Pinpoint the cell where the given text exists, returning its (X, Y) midpoint coordinate. 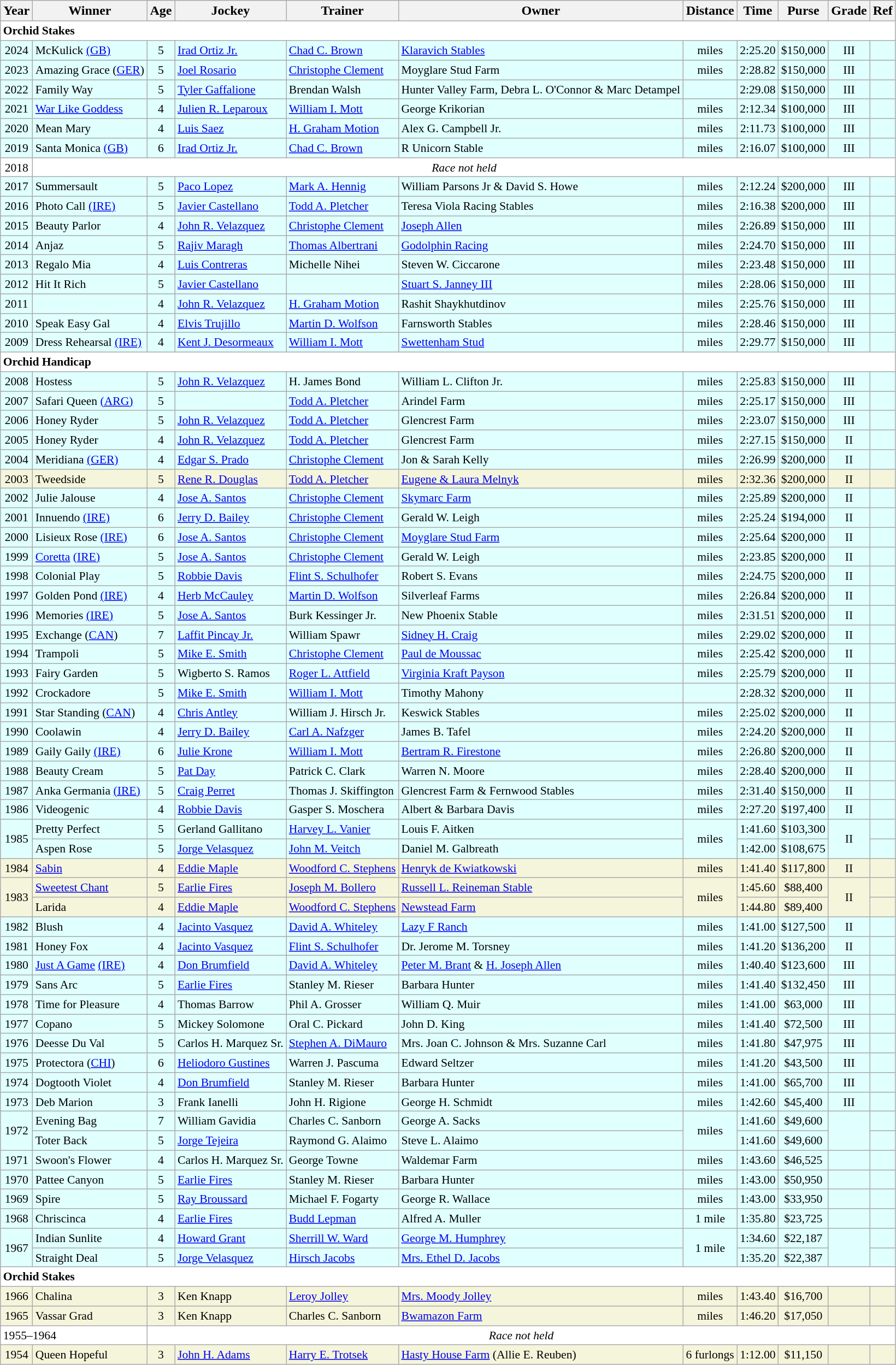
Sweetest Chant (90, 887)
$117,800 (803, 868)
Raymond G. Alaimo (343, 1140)
1993 (16, 673)
Winner (90, 11)
2:26.99 (757, 460)
Eugene & Laura Melnyk (541, 479)
1:35.20 (757, 1257)
1999 (16, 557)
1:41.80 (757, 1043)
Gasper S. Moschera (343, 810)
2:28.46 (757, 323)
Frank Ianelli (231, 1102)
Safari Queen (ARG) (90, 401)
1978 (16, 1004)
1:42.00 (757, 849)
Mickey Solomone (231, 1024)
2:26.89 (757, 226)
William L. Clifton Jr. (541, 381)
2:25.89 (757, 498)
Alfred A. Muller (541, 1219)
2:23.48 (757, 264)
Gerland Gallitano (231, 829)
Mrs. Ethel D. Jacobs (541, 1257)
Vassar Grad (90, 1316)
$88,400 (803, 887)
1997 (16, 596)
2:25.76 (757, 304)
Age (161, 11)
Louis F. Aitken (541, 829)
2:26.80 (757, 751)
1968 (16, 1219)
$103,300 (803, 829)
1970 (16, 1180)
$136,200 (803, 946)
Laffit Pincay Jr. (231, 634)
New Phoenix Stable (541, 615)
Exchange (CAN) (90, 634)
Beauty Parlor (90, 226)
Owner (541, 11)
1996 (16, 615)
Peter M. Brant & H. Joseph Allen (541, 966)
Steve L. Alaimo (541, 1140)
Rashit Shaykhutdinov (541, 304)
Sabin (90, 868)
Santa Monica (GB) (90, 148)
Trainer (343, 11)
Thomas J. Skiffington (343, 790)
2:26.84 (757, 596)
1977 (16, 1024)
Waldemar Farm (541, 1160)
Stephen A. DiMauro (343, 1043)
Rene R. Douglas (231, 479)
Luis Contreras (231, 264)
James B. Tafel (541, 732)
Howard Grant (231, 1238)
Distance (710, 11)
2:25.20 (757, 50)
1955–1964 (74, 1335)
1:43.40 (757, 1296)
$72,500 (803, 1024)
George A. Sacks (541, 1121)
Summersault (90, 187)
Bertram R. Firestone (541, 751)
1:45.60 (757, 887)
2:25.17 (757, 401)
William J. Hirsch Jr. (343, 713)
Swettenham Stud (541, 343)
Roger L. Attfield (343, 673)
War Like Goddess (90, 109)
2002 (16, 498)
1983 (16, 897)
Carl A. Nafzger (343, 732)
Queen Hopeful (90, 1355)
Evening Bag (90, 1121)
Arindel Farm (541, 401)
2014 (16, 245)
$89,400 (803, 907)
Protectora (CHI) (90, 1063)
Mark A. Hennig (343, 187)
Trampoli (90, 654)
2019 (16, 148)
2:25.42 (757, 654)
Godolphin Racing (541, 245)
2017 (16, 187)
Craig Perret (231, 790)
$132,450 (803, 985)
1989 (16, 751)
Gaily Gaily (IRE) (90, 751)
Jon & Sarah Kelly (541, 460)
$197,400 (803, 810)
1954 (16, 1355)
2012 (16, 284)
1995 (16, 634)
Mean Mary (90, 128)
2:29.77 (757, 343)
1991 (16, 713)
Hunter Valley Farm, Debra L. O'Connor & Marc Detampel (541, 90)
Edward Seltzer (541, 1063)
2:16.07 (757, 148)
Lisieux Rose (IRE) (90, 537)
Sidney H. Craig (541, 634)
George H. Schmidt (541, 1102)
Russell L. Reineman Stable (541, 887)
2011 (16, 304)
Anjaz (90, 245)
William Parsons Jr & David S. Howe (541, 187)
Farnsworth Stables (541, 323)
Honey Fox (90, 946)
Warren J. Pascuma (343, 1063)
Warren N. Moore (541, 771)
Sans Arc (90, 985)
Swoon's Flower (90, 1160)
Chalina (90, 1296)
$22,387 (803, 1257)
Joseph M. Bollero (343, 887)
Michael F. Fogarty (343, 1199)
2006 (16, 420)
$47,975 (803, 1043)
2:25.64 (757, 537)
Mrs. Joan C. Johnson & Mrs. Suzanne Carl (541, 1043)
2:24.70 (757, 245)
2:24.20 (757, 732)
1980 (16, 966)
2:23.85 (757, 557)
Robert S. Evans (541, 576)
John M. Veitch (343, 849)
2:31.51 (757, 615)
Phil A. Grosser (343, 1004)
1966 (16, 1296)
Family Way (90, 90)
1:46.20 (757, 1316)
Henryk de Kwiatkowski (541, 868)
Fairy Garden (90, 673)
Albert & Barbara Davis (541, 810)
1988 (16, 771)
2024 (16, 50)
Pattee Canyon (90, 1180)
1972 (16, 1131)
Rajiv Maragh (231, 245)
Larida (90, 907)
2:12.24 (757, 187)
2:16.38 (757, 206)
1969 (16, 1199)
Deesse Du Val (90, 1043)
Harvey L. Vanier (343, 829)
John H. Adams (231, 1355)
Meridiana (GER) (90, 460)
$45,400 (803, 1102)
Virginia Kraft Payson (541, 673)
Time for Pleasure (90, 1004)
Glencrest Farm & Fernwood Stables (541, 790)
2005 (16, 440)
Ref (883, 11)
$33,950 (803, 1199)
1981 (16, 946)
Jorge Tejeira (231, 1140)
1:12.00 (757, 1355)
2:31.40 (757, 790)
Grade (849, 11)
Beauty Cream (90, 771)
Innuendo (IRE) (90, 517)
6 furlongs (710, 1355)
Golden Pond (IRE) (90, 596)
R Unicorn Stable (541, 148)
Burk Kessinger Jr. (343, 615)
1979 (16, 985)
1:40.40 (757, 966)
2000 (16, 537)
1:34.60 (757, 1238)
2:25.02 (757, 713)
Ray Broussard (231, 1199)
Kent J. Desormeaux (231, 343)
Coolawin (90, 732)
Purse (803, 11)
$63,000 (803, 1004)
2:23.07 (757, 420)
2013 (16, 264)
1998 (16, 576)
2:28.40 (757, 771)
Sherrill W. Ward (343, 1238)
1973 (16, 1102)
Michelle Nihei (343, 264)
1965 (16, 1316)
Newstead Farm (541, 907)
Deb Marion (90, 1102)
Pretty Perfect (90, 829)
$23,725 (803, 1219)
Daniel M. Galbreath (541, 849)
Just A Game (IRE) (90, 966)
Dr. Jerome M. Torsney (541, 946)
Herb McCauley (231, 596)
Memories (IRE) (90, 615)
2004 (16, 460)
Hasty House Farm (Allie E. Reuben) (541, 1355)
1:44.80 (757, 907)
John H. Rigione (343, 1102)
Brendan Walsh (343, 90)
Star Standing (CAN) (90, 713)
Hostess (90, 381)
Edgar S. Prado (231, 460)
McKulick (GB) (90, 50)
2015 (16, 226)
Joel Rosario (231, 70)
Heliodoro Gustines (231, 1063)
$65,700 (803, 1082)
2:32.36 (757, 479)
$108,675 (803, 849)
1994 (16, 654)
Teresa Viola Racing Stables (541, 206)
Colonial Play (90, 576)
$17,050 (803, 1316)
1:43.60 (757, 1160)
Mrs. Moody Jolley (541, 1296)
Lazy F Ranch (541, 927)
2016 (16, 206)
1992 (16, 693)
George R. Wallace (541, 1199)
2:28.06 (757, 284)
$50,950 (803, 1180)
2010 (16, 323)
Elvis Trujillo (231, 323)
1975 (16, 1063)
2:27.20 (757, 810)
Straight Deal (90, 1257)
$11,150 (803, 1355)
Klaravich Stables (541, 50)
2020 (16, 128)
Dogtooth Violet (90, 1082)
2:25.79 (757, 673)
2:11.73 (757, 128)
1971 (16, 1160)
Thomas Barrow (231, 1004)
1:42.60 (757, 1102)
2001 (16, 517)
Anka Germania (IRE) (90, 790)
Crockadore (90, 693)
2:25.83 (757, 381)
Videogenic (90, 810)
Paul de Moussac (541, 654)
Thomas Albertrani (343, 245)
1976 (16, 1043)
Aspen Rose (90, 849)
2003 (16, 479)
2021 (16, 109)
Spire (90, 1199)
2:29.08 (757, 90)
2022 (16, 90)
George Krikorian (541, 109)
Time (757, 11)
Joseph Allen (541, 226)
Amazing Grace (GER) (90, 70)
Oral C. Pickard (343, 1024)
Regalo Mia (90, 264)
1967 (16, 1248)
2:24.75 (757, 576)
William Gavidia (231, 1121)
Alex G. Campbell Jr. (541, 128)
Chris Antley (231, 713)
1984 (16, 868)
Dress Rehearsal (IRE) (90, 343)
Indian Sunlite (90, 1238)
Hit It Rich (90, 284)
Wigberto S. Ramos (231, 673)
Speak Easy Gal (90, 323)
2023 (16, 70)
Pat Day (231, 771)
H. James Bond (343, 381)
2:29.02 (757, 634)
1986 (16, 810)
$43,500 (803, 1063)
2007 (16, 401)
2018 (16, 167)
1974 (16, 1082)
1:35.80 (757, 1219)
$22,187 (803, 1238)
George M. Humphrey (541, 1238)
Photo Call (IRE) (90, 206)
Hirsch Jacobs (343, 1257)
2:12.34 (757, 109)
Toter Back (90, 1140)
George Towne (343, 1160)
Year (16, 11)
Timothy Mahony (541, 693)
Jockey (231, 11)
Paco Lopez (231, 187)
2:28.82 (757, 70)
Harry E. Trotsek (343, 1355)
Patrick C. Clark (343, 771)
2:25.24 (757, 517)
Orchid Handicap (448, 362)
Keswick Stables (541, 713)
Luis Saez (231, 128)
Silverleaf Farms (541, 596)
$16,700 (803, 1296)
2:27.15 (757, 440)
Julie Krone (231, 751)
Bwamazon Farm (541, 1316)
1985 (16, 838)
William Q. Muir (541, 1004)
Blush (90, 927)
Tyler Gaffalione (231, 90)
1982 (16, 927)
Skymarc Farm (541, 498)
2009 (16, 343)
Copano (90, 1024)
Budd Lepman (343, 1219)
$127,500 (803, 927)
William Spawr (343, 634)
$123,600 (803, 966)
Coretta (IRE) (90, 557)
1990 (16, 732)
$194,000 (803, 517)
$46,525 (803, 1160)
Julie Jalouse (90, 498)
Chriscinca (90, 1219)
2008 (16, 381)
Tweedside (90, 479)
2:28.32 (757, 693)
Steven W. Ciccarone (541, 264)
1987 (16, 790)
John D. King (541, 1024)
Stuart S. Janney III (541, 284)
Leroy Jolley (343, 1296)
Julien R. Leparoux (231, 109)
